From the cell containing the given text, extract its center point as [x, y] coordinate. 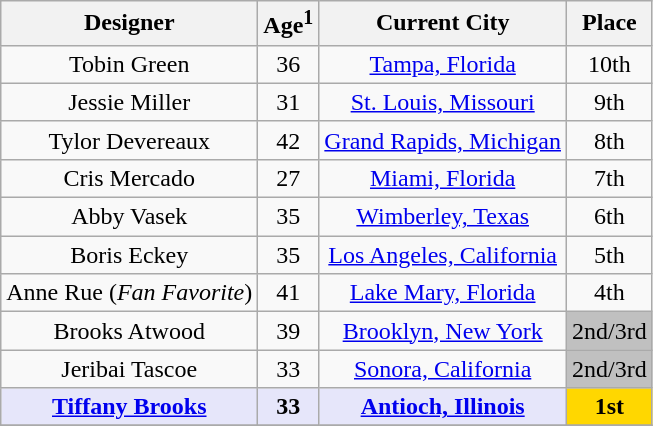
39 [288, 331]
St. Louis, Missouri [443, 102]
Abby Vasek [130, 217]
Boris Eckey [130, 255]
Antioch, Illinois [443, 407]
Anne Rue (Fan Favorite) [130, 293]
Current City [443, 24]
Cris Mercado [130, 178]
Wimberley, Texas [443, 217]
Designer [130, 24]
Los Angeles, California [443, 255]
Tiffany Brooks [130, 407]
31 [288, 102]
4th [610, 293]
Grand Rapids, Michigan [443, 140]
9th [610, 102]
42 [288, 140]
Age1 [288, 24]
Brooks Atwood [130, 331]
1st [610, 407]
41 [288, 293]
Miami, Florida [443, 178]
27 [288, 178]
Lake Mary, Florida [443, 293]
Brooklyn, New York [443, 331]
Tobin Green [130, 64]
Tampa, Florida [443, 64]
Sonora, California [443, 369]
Jeribai Tascoe [130, 369]
5th [610, 255]
36 [288, 64]
10th [610, 64]
6th [610, 217]
Place [610, 24]
8th [610, 140]
Jessie Miller [130, 102]
7th [610, 178]
Tylor Devereaux [130, 140]
